Extract the [x, y] coordinate from the center of the cell holding the provided text.  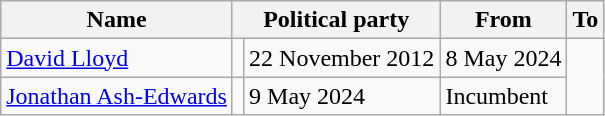
9 May 2024 [342, 96]
8 May 2024 [504, 58]
From [504, 20]
Incumbent [504, 96]
David Lloyd [117, 58]
22 November 2012 [342, 58]
Political party [336, 20]
Name [117, 20]
Jonathan Ash-Edwards [117, 96]
To [586, 20]
